From the cell containing the given text, extract its center point as [x, y] coordinate. 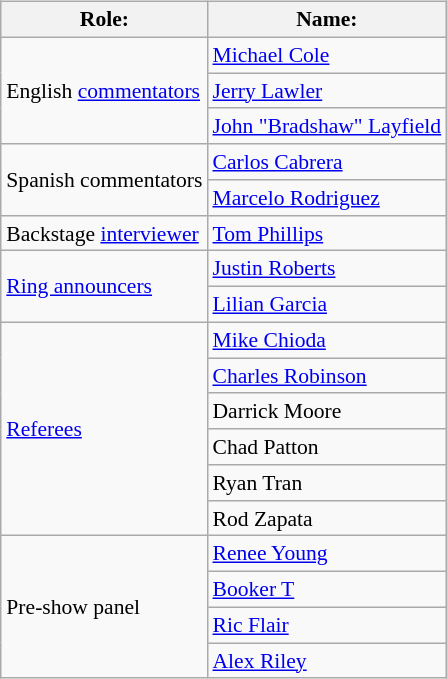
Justin Roberts [326, 269]
Booker T [326, 590]
Backstage interviewer [104, 233]
Tom Phillips [326, 233]
Chad Patton [326, 447]
Pre-show panel [104, 607]
Mike Chioda [326, 340]
Alex Riley [326, 661]
Rod Zapata [326, 518]
Spanish commentators [104, 180]
Carlos Cabrera [326, 162]
Michael Cole [326, 55]
Lilian Garcia [326, 305]
Charles Robinson [326, 376]
Marcelo Rodriguez [326, 198]
Jerry Lawler [326, 91]
Ryan Tran [326, 483]
English commentators [104, 90]
Role: [104, 20]
John "Bradshaw" Layfield [326, 126]
Referees [104, 429]
Ric Flair [326, 625]
Darrick Moore [326, 411]
Name: [326, 20]
Ring announcers [104, 286]
Renee Young [326, 554]
